Search for the cell housing the specified text and yield its (x, y) center coordinate. 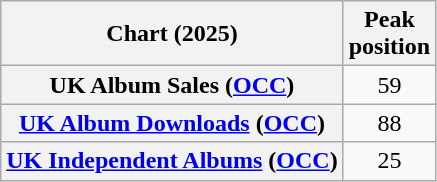
25 (389, 161)
Peakposition (389, 34)
Chart (2025) (172, 34)
UK Album Downloads (OCC) (172, 123)
UK Independent Albums (OCC) (172, 161)
UK Album Sales (OCC) (172, 85)
88 (389, 123)
59 (389, 85)
